Detect which cell encompasses the target text, then output its [x, y] center coordinate. 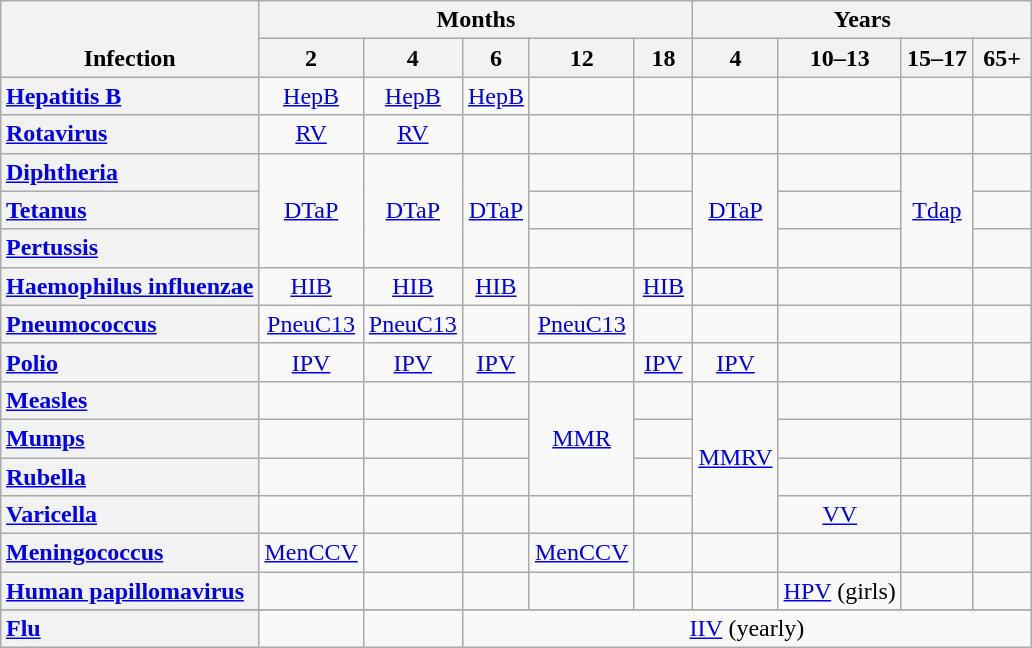
18 [664, 58]
Meningococcus [129, 553]
Mumps [129, 438]
6 [496, 58]
VV [840, 515]
Years [862, 20]
2 [311, 58]
Varicella [129, 515]
Flu [129, 629]
Haemophilus influenzae [129, 286]
Rubella [129, 477]
Tdap [936, 210]
Pneumococcus [129, 324]
Rotavirus [129, 134]
MMRV [736, 457]
MMR [581, 438]
HPV (girls) [840, 591]
Pertussis [129, 248]
12 [581, 58]
Measles [129, 400]
Hepatitis B [129, 96]
Human papillomavirus [129, 591]
IIV (yearly) [746, 629]
65+ [1002, 58]
Tetanus [129, 210]
Infection [129, 39]
Polio [129, 362]
10–13 [840, 58]
15–17 [936, 58]
Months [476, 20]
Diphtheria [129, 172]
